Scan for the cell matching the given text and deliver its (x, y) coordinate at center. 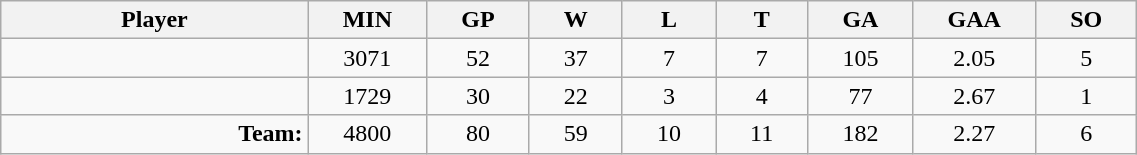
2.27 (974, 134)
GP (478, 20)
MIN (368, 20)
1729 (368, 96)
6 (1086, 134)
1 (1086, 96)
182 (860, 134)
22 (576, 96)
52 (478, 58)
37 (576, 58)
59 (576, 134)
4 (762, 96)
80 (478, 134)
77 (860, 96)
5 (1086, 58)
4800 (368, 134)
Player (154, 20)
3 (668, 96)
105 (860, 58)
2.05 (974, 58)
GA (860, 20)
W (576, 20)
T (762, 20)
30 (478, 96)
11 (762, 134)
Team: (154, 134)
2.67 (974, 96)
10 (668, 134)
GAA (974, 20)
SO (1086, 20)
L (668, 20)
3071 (368, 58)
